Locate the cell with the specified text and output its [X, Y] center coordinate. 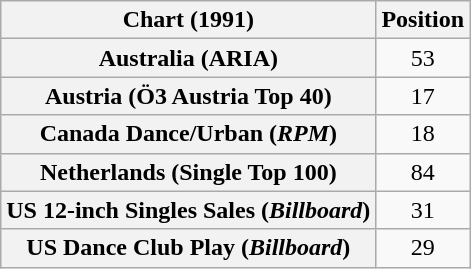
Position [423, 20]
17 [423, 96]
31 [423, 210]
29 [423, 248]
18 [423, 134]
US 12-inch Singles Sales (Billboard) [188, 210]
Australia (ARIA) [188, 58]
53 [423, 58]
Netherlands (Single Top 100) [188, 172]
US Dance Club Play (Billboard) [188, 248]
84 [423, 172]
Canada Dance/Urban (RPM) [188, 134]
Austria (Ö3 Austria Top 40) [188, 96]
Chart (1991) [188, 20]
